Return the (X, Y) coordinate for the center point of the cell that contains the specified text.  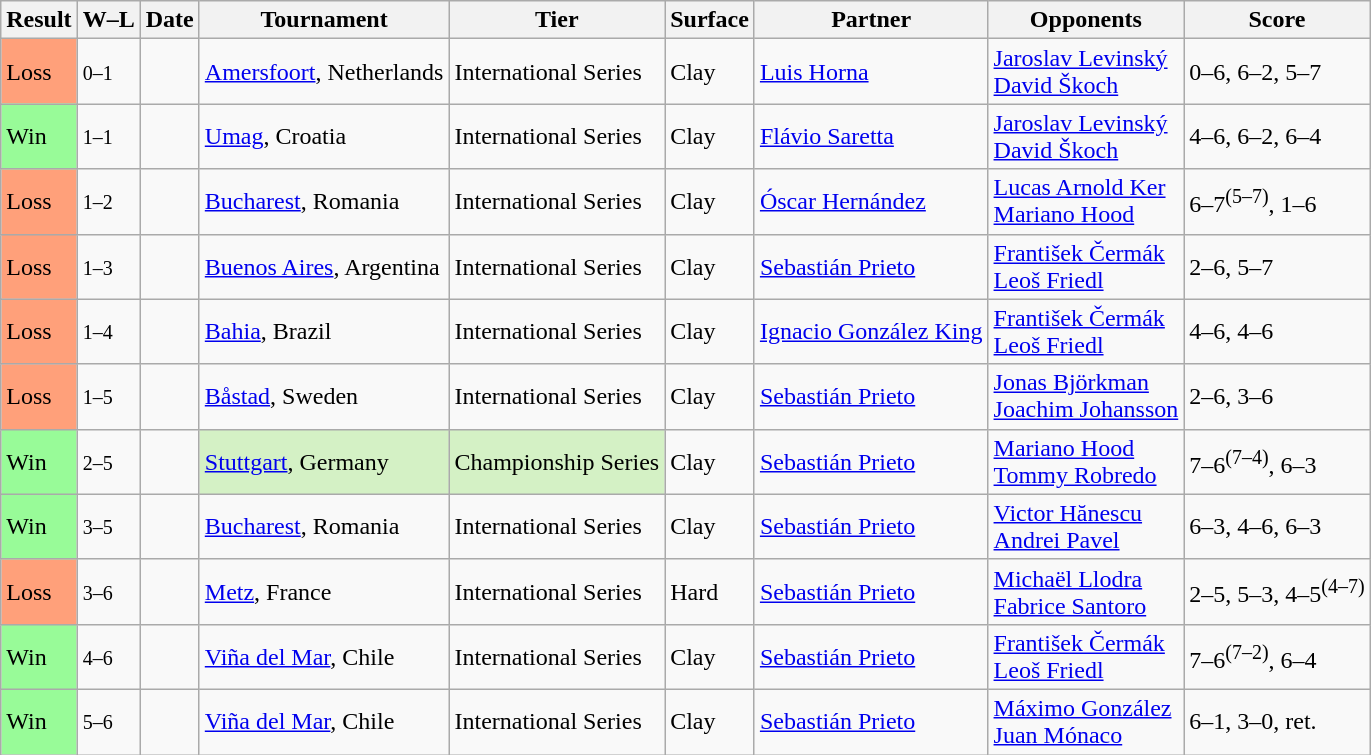
Tier (557, 20)
7–6(7–2), 6–4 (1277, 656)
4–6, 4–6 (1277, 332)
Amersfoort, Netherlands (324, 72)
5–6 (108, 722)
7–6(7–4), 6–3 (1277, 462)
Result (39, 20)
Båstad, Sweden (324, 396)
Flávio Saretta (871, 136)
Michaël Llodra Fabrice Santoro (1086, 592)
2–5 (108, 462)
6–3, 4–6, 6–3 (1277, 526)
Victor Hănescu Andrei Pavel (1086, 526)
3–6 (108, 592)
Stuttgart, Germany (324, 462)
Luis Horna (871, 72)
6–7(5–7), 1–6 (1277, 202)
Bahia, Brazil (324, 332)
Date (170, 20)
4–6, 6–2, 6–4 (1277, 136)
Buenos Aires, Argentina (324, 266)
Umag, Croatia (324, 136)
1–3 (108, 266)
Óscar Hernández (871, 202)
1–5 (108, 396)
Tournament (324, 20)
2–6, 5–7 (1277, 266)
Hard (710, 592)
Mariano Hood Tommy Robredo (1086, 462)
1–4 (108, 332)
4–6 (108, 656)
Ignacio González King (871, 332)
1–2 (108, 202)
Jonas Björkman Joachim Johansson (1086, 396)
Score (1277, 20)
6–1, 3–0, ret. (1277, 722)
Opponents (1086, 20)
Championship Series (557, 462)
Metz, France (324, 592)
Surface (710, 20)
1–1 (108, 136)
0–6, 6–2, 5–7 (1277, 72)
Máximo González Juan Mónaco (1086, 722)
Partner (871, 20)
0–1 (108, 72)
2–5, 5–3, 4–5(4–7) (1277, 592)
W–L (108, 20)
2–6, 3–6 (1277, 396)
3–5 (108, 526)
Lucas Arnold Ker Mariano Hood (1086, 202)
